Identify which cell holds the provided text, then report its [X, Y] central coordinate. 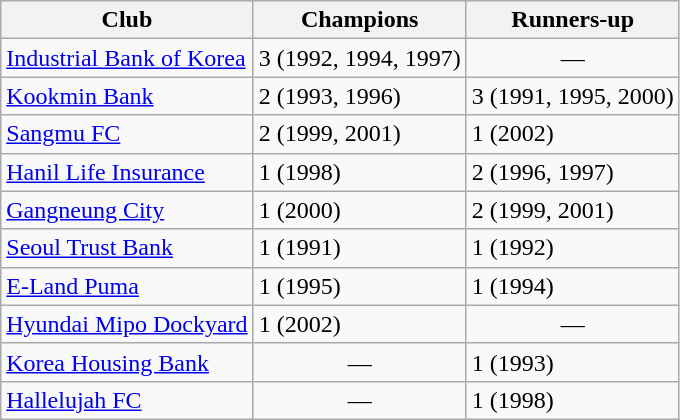
Kookmin Bank [127, 96]
Industrial Bank of Korea [127, 58]
1 (1992) [572, 248]
Gangneung City [127, 210]
2 (1993, 1996) [360, 96]
Seoul Trust Bank [127, 248]
1 (1991) [360, 248]
Korea Housing Bank [127, 362]
2 (1996, 1997) [572, 172]
1 (1994) [572, 286]
1 (2000) [360, 210]
1 (1995) [360, 286]
Hanil Life Insurance [127, 172]
Hyundai Mipo Dockyard [127, 324]
Club [127, 20]
1 (1993) [572, 362]
Champions [360, 20]
E-Land Puma [127, 286]
Hallelujah FC [127, 400]
3 (1992, 1994, 1997) [360, 58]
3 (1991, 1995, 2000) [572, 96]
Runners-up [572, 20]
Sangmu FC [127, 134]
